Scan for the cell matching the given text and deliver its (x, y) coordinate at center. 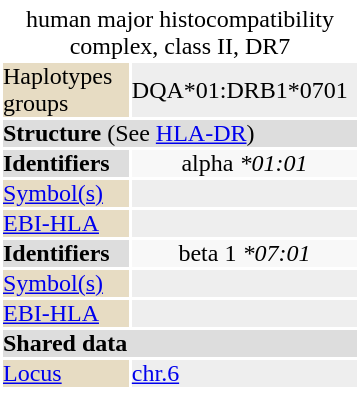
chr.6 (244, 374)
beta 1 *07:01 (244, 254)
alpha *01:01 (244, 164)
Structure (See HLA-DR) (180, 134)
Haplotypes groups (66, 90)
human major histocompatibility complex, class II, DR7 (180, 33)
DQA*01:DRB1*0701 (244, 90)
Locus (66, 374)
Shared data (180, 344)
